From the cell containing the given text, extract its center point as (x, y) coordinate. 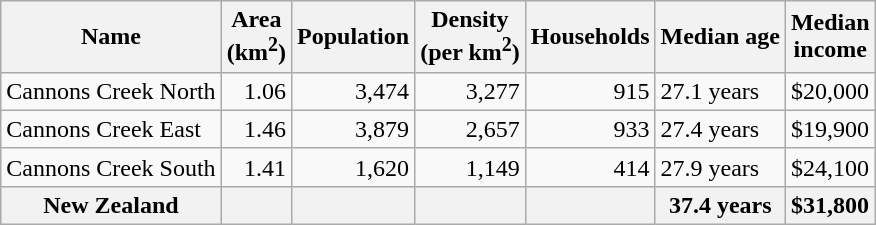
2,657 (470, 129)
$20,000 (830, 91)
1.46 (256, 129)
1.41 (256, 167)
$31,800 (830, 205)
$19,900 (830, 129)
Density(per km2) (470, 37)
Median age (720, 37)
27.9 years (720, 167)
New Zealand (111, 205)
37.4 years (720, 205)
Cannons Creek South (111, 167)
Population (354, 37)
3,879 (354, 129)
$24,100 (830, 167)
27.4 years (720, 129)
3,474 (354, 91)
915 (590, 91)
1.06 (256, 91)
Cannons Creek East (111, 129)
Cannons Creek North (111, 91)
27.1 years (720, 91)
1,149 (470, 167)
3,277 (470, 91)
933 (590, 129)
1,620 (354, 167)
Area(km2) (256, 37)
Medianincome (830, 37)
Name (111, 37)
414 (590, 167)
Households (590, 37)
